Output the (X, Y) coordinate of the center of the cell containing the given text.  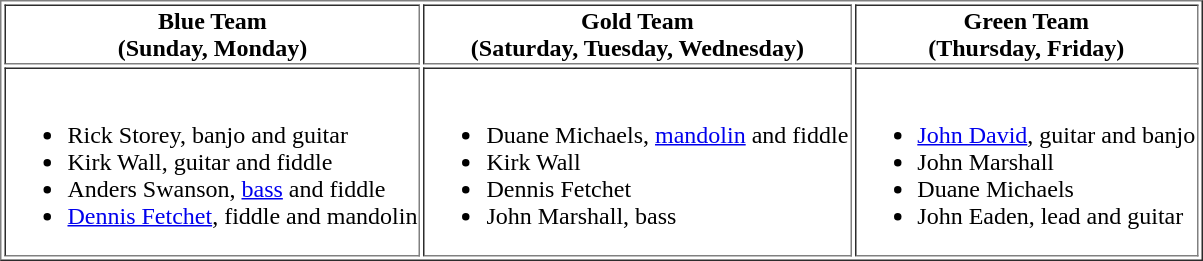
Blue Team (Sunday, Monday) (212, 34)
Gold Team (Saturday, Tuesday, Wednesday) (637, 34)
Green Team (Thursday, Friday) (1026, 34)
John David, guitar and banjoJohn MarshallDuane MichaelsJohn Eaden, lead and guitar (1026, 162)
Rick Storey, banjo and guitarKirk Wall, guitar and fiddleAnders Swanson, bass and fiddleDennis Fetchet, fiddle and mandolin (212, 162)
Duane Michaels, mandolin and fiddleKirk WallDennis FetchetJohn Marshall, bass (637, 162)
